Detect which cell encompasses the target text, then output its (x, y) center coordinate. 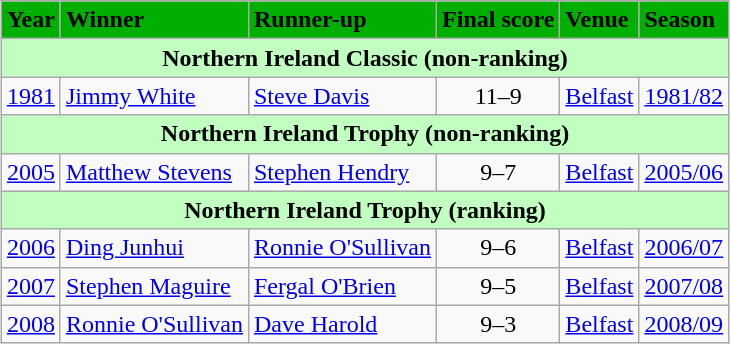
1981/82 (684, 96)
Northern Ireland Trophy (ranking) (364, 210)
Runner-up (342, 20)
Matthew Stevens (154, 172)
2006 (30, 248)
Season (684, 20)
Final score (498, 20)
Ding Junhui (154, 248)
2005 (30, 172)
2007 (30, 286)
9–6 (498, 248)
Year (30, 20)
2005/06 (684, 172)
2008/09 (684, 324)
2008 (30, 324)
2007/08 (684, 286)
Stephen Maguire (154, 286)
Dave Harold (342, 324)
9–5 (498, 286)
Stephen Hendry (342, 172)
11–9 (498, 96)
Northern Ireland Classic (non-ranking) (364, 58)
2006/07 (684, 248)
9–3 (498, 324)
Northern Ireland Trophy (non-ranking) (364, 134)
1981 (30, 96)
Venue (600, 20)
Jimmy White (154, 96)
9–7 (498, 172)
Fergal O'Brien (342, 286)
Steve Davis (342, 96)
Winner (154, 20)
